Identify which cell holds the provided text, then report its (X, Y) central coordinate. 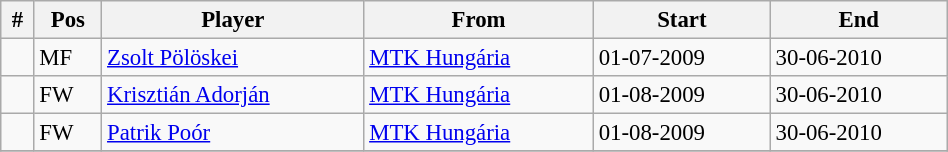
Patrik Poór (233, 133)
Pos (68, 20)
Player (233, 20)
# (18, 20)
Start (682, 20)
Krisztián Adorján (233, 95)
End (858, 20)
Zsolt Pölöskei (233, 58)
MF (68, 58)
From (479, 20)
01-07-2009 (682, 58)
